Find where the given text appears and provide that cell's center as (X, Y) coordinate. 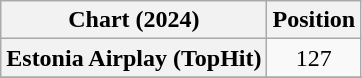
Chart (2024) (134, 20)
Position (314, 20)
127 (314, 58)
Estonia Airplay (TopHit) (134, 58)
